Return the [X, Y] coordinate for the center point of the cell that contains the specified text.  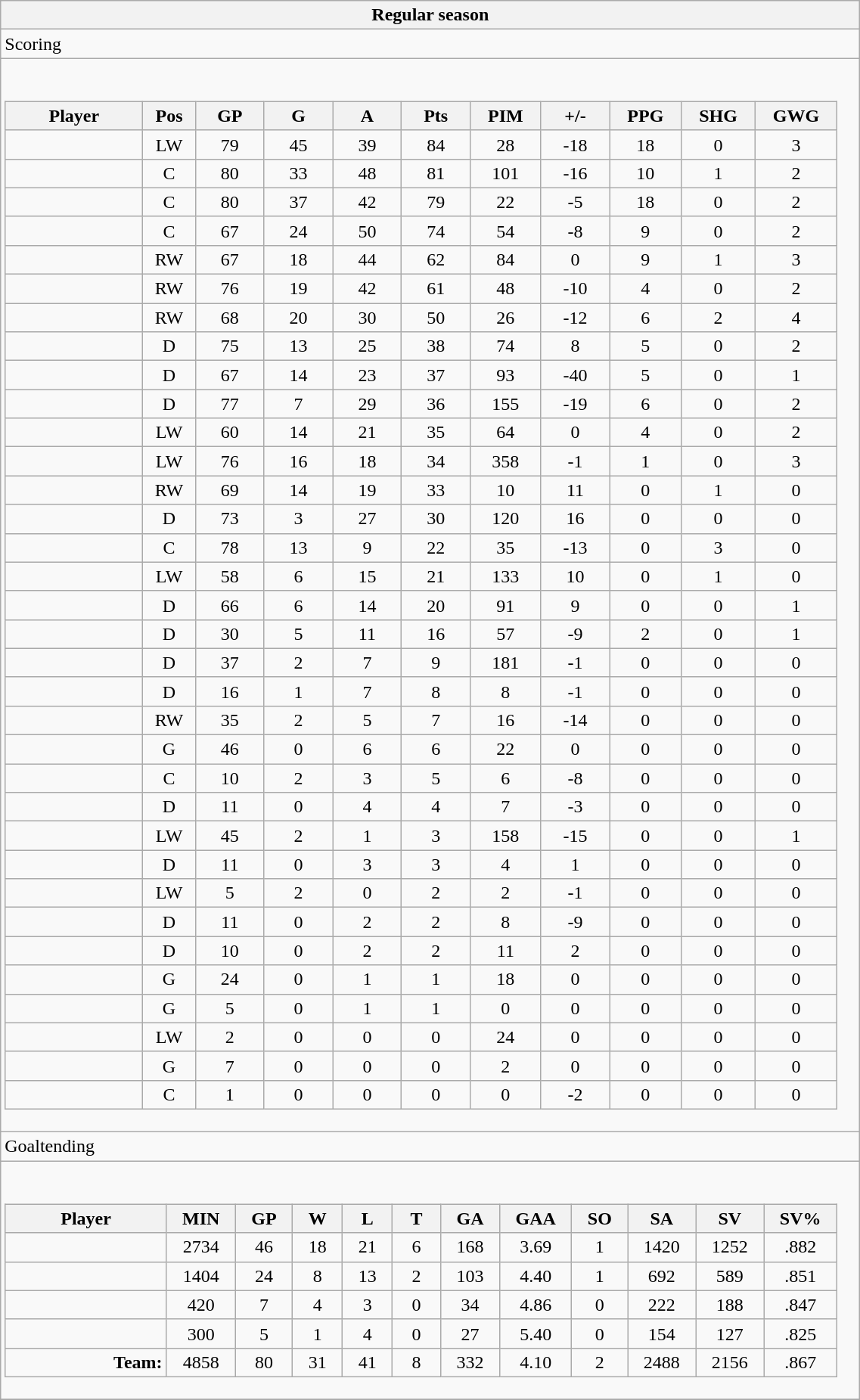
75 [230, 346]
60 [230, 433]
-13 [575, 548]
1404 [201, 1276]
103 [470, 1276]
SHG [719, 116]
.882 [800, 1247]
-3 [575, 807]
3.69 [536, 1247]
31 [318, 1362]
GWG [796, 116]
158 [506, 836]
W [318, 1218]
Pts [436, 116]
GA [470, 1218]
81 [436, 173]
64 [506, 433]
29 [368, 404]
-18 [575, 144]
Pos [169, 116]
Team: [86, 1362]
T [417, 1218]
589 [730, 1276]
188 [730, 1305]
2734 [201, 1247]
38 [436, 346]
91 [506, 605]
.825 [800, 1333]
.851 [800, 1276]
66 [230, 605]
PPG [646, 116]
1420 [662, 1247]
133 [506, 576]
23 [368, 375]
-15 [575, 836]
28 [506, 144]
SO [600, 1218]
69 [230, 490]
358 [506, 461]
Scoring [430, 44]
-12 [575, 318]
-2 [575, 1094]
300 [201, 1333]
168 [470, 1247]
41 [368, 1362]
GAA [536, 1218]
101 [506, 173]
120 [506, 519]
54 [506, 231]
Regular season [430, 15]
PIM [506, 116]
4.40 [536, 1276]
-19 [575, 404]
.847 [800, 1305]
62 [436, 259]
25 [368, 346]
1252 [730, 1247]
-10 [575, 289]
4858 [201, 1362]
77 [230, 404]
44 [368, 259]
58 [230, 576]
MIN [201, 1218]
57 [506, 634]
93 [506, 375]
127 [730, 1333]
+/- [575, 116]
4.86 [536, 1305]
78 [230, 548]
A [368, 116]
4.10 [536, 1362]
61 [436, 289]
SV% [800, 1218]
-14 [575, 720]
36 [436, 404]
-40 [575, 375]
332 [470, 1362]
222 [662, 1305]
-16 [575, 173]
181 [506, 663]
L [368, 1218]
SA [662, 1218]
155 [506, 404]
SV [730, 1218]
26 [506, 318]
-5 [575, 202]
420 [201, 1305]
15 [368, 576]
.867 [800, 1362]
68 [230, 318]
Goaltending [430, 1147]
2488 [662, 1362]
154 [662, 1333]
5.40 [536, 1333]
73 [230, 519]
2156 [730, 1362]
39 [368, 144]
692 [662, 1276]
